Search for the cell housing the specified text and yield its [X, Y] center coordinate. 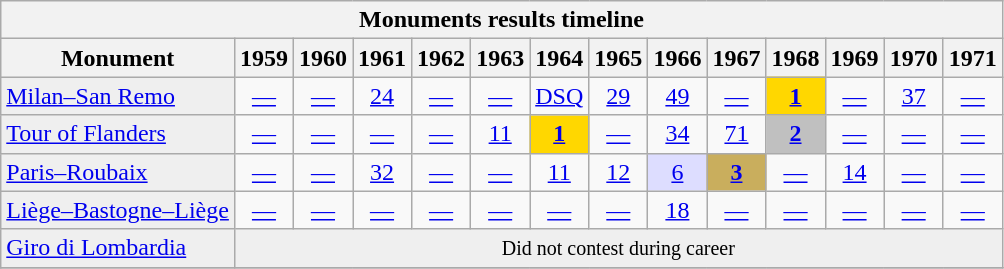
1963 [500, 58]
DSQ [560, 96]
Liège–Bastogne–Liège [118, 210]
Paris–Roubaix [118, 172]
Giro di Lombardia [118, 248]
1961 [382, 58]
49 [678, 96]
1964 [560, 58]
71 [736, 134]
1970 [914, 58]
Did not contest during career [618, 248]
1965 [618, 58]
18 [678, 210]
2 [796, 134]
32 [382, 172]
1962 [442, 58]
34 [678, 134]
29 [618, 96]
14 [854, 172]
37 [914, 96]
1969 [854, 58]
1966 [678, 58]
1959 [264, 58]
Milan–San Remo [118, 96]
Tour of Flanders [118, 134]
12 [618, 172]
24 [382, 96]
1968 [796, 58]
3 [736, 172]
Monuments results timeline [502, 20]
1971 [972, 58]
Monument [118, 58]
1967 [736, 58]
6 [678, 172]
1960 [322, 58]
